For the text-containing cell, return its midpoint in [X, Y] coordinate format. 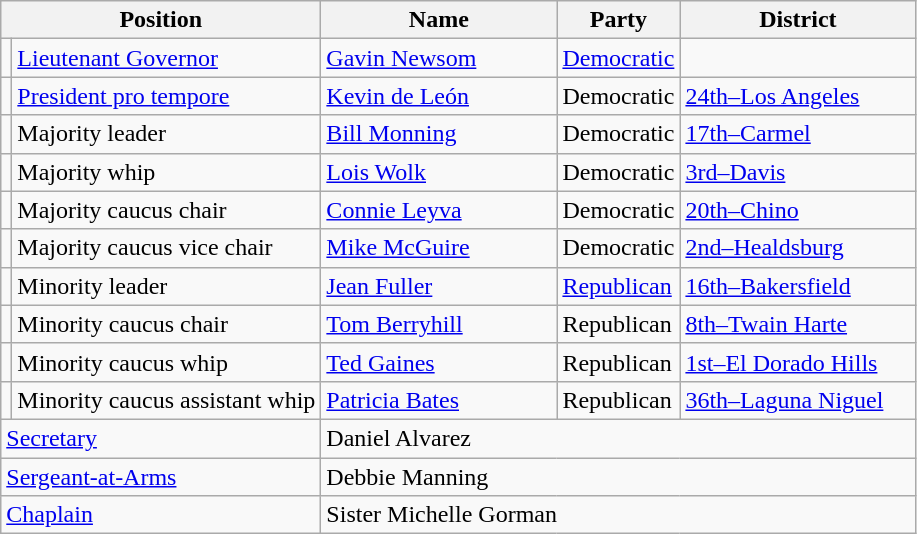
Majority caucus vice chair [166, 248]
20th–Chino [798, 210]
Chaplain [161, 515]
17th–Carmel [798, 134]
Sergeant-at-Arms [161, 477]
Ted Gaines [439, 362]
Secretary [161, 438]
16th–Bakersfield [798, 286]
Patricia Bates [439, 400]
Majority caucus chair [166, 210]
Majority leader [166, 134]
Lieutenant Governor [166, 58]
Kevin de León [439, 96]
1st–El Dorado Hills [798, 362]
Mike McGuire [439, 248]
Minority caucus whip [166, 362]
8th–Twain Harte [798, 324]
Jean Fuller [439, 286]
President pro tempore [166, 96]
3rd–Davis [798, 172]
36th–Laguna Niguel [798, 400]
Daniel Alvarez [618, 438]
Minority caucus chair [166, 324]
2nd–Healdsburg [798, 248]
24th–Los Angeles [798, 96]
Position [161, 20]
Minority caucus assistant whip [166, 400]
Minority leader [166, 286]
Party [618, 20]
Lois Wolk [439, 172]
District [798, 20]
Bill Monning [439, 134]
Sister Michelle Gorman [618, 515]
Tom Berryhill [439, 324]
Debbie Manning [618, 477]
Gavin Newsom [439, 58]
Majority whip [166, 172]
Name [439, 20]
Connie Leyva [439, 210]
